Extract the (X, Y) coordinate from the center of the cell holding the provided text.  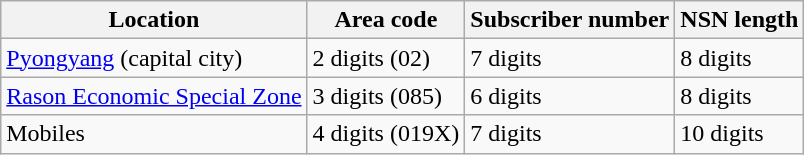
2 digits (02) (386, 58)
NSN length (740, 20)
Subscriber number (570, 20)
10 digits (740, 134)
3 digits (085) (386, 96)
Rason Economic Special Zone (154, 96)
Pyongyang (capital city) (154, 58)
Mobiles (154, 134)
6 digits (570, 96)
Location (154, 20)
4 digits (019X) (386, 134)
Area code (386, 20)
